Determine the (X, Y) coordinate at the center of the cell enclosing the given text.  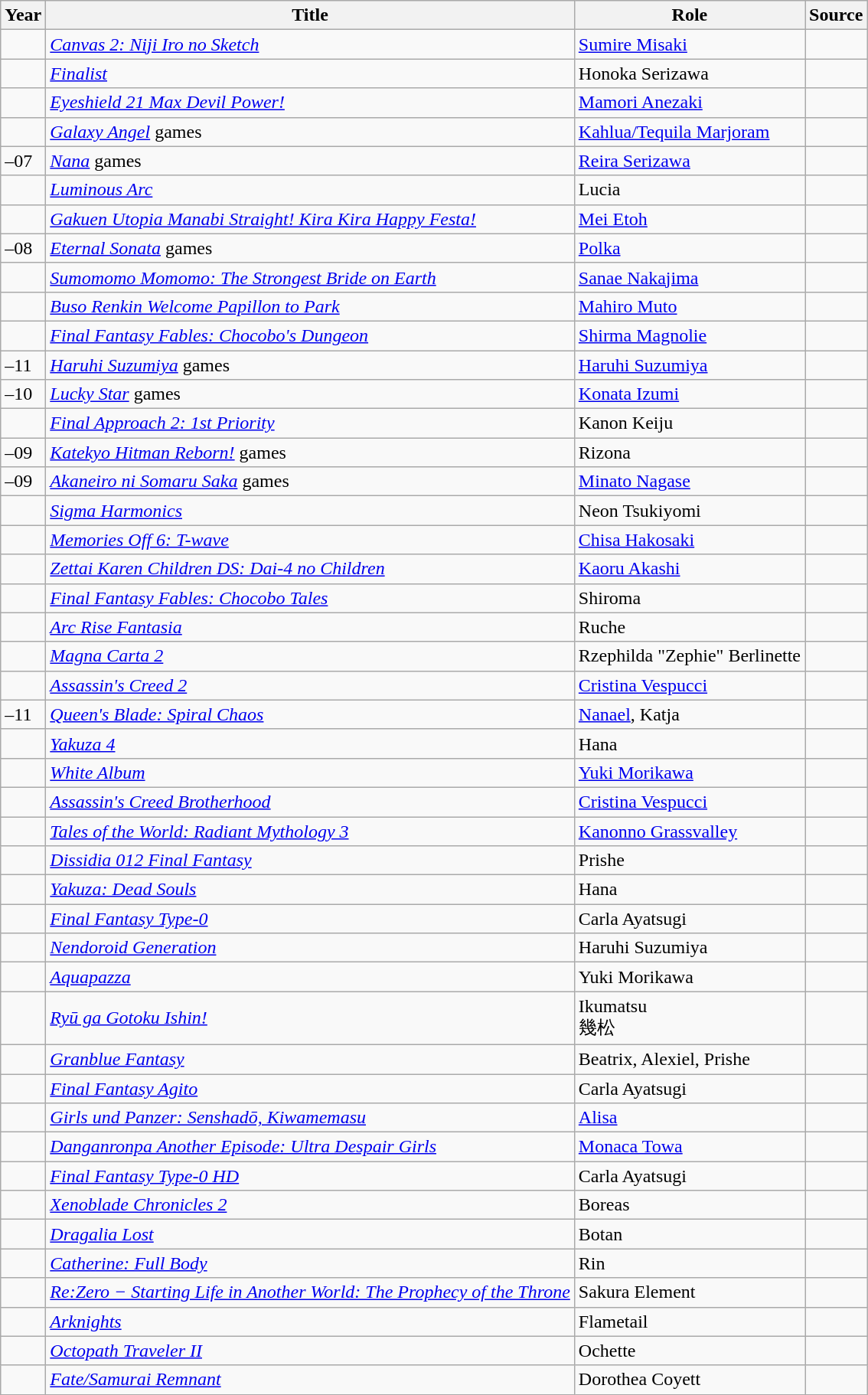
Kahlua/Tequila Marjoram (689, 132)
Rizona (689, 452)
Luminous Arc (311, 190)
Assassin's Creed 2 (311, 685)
Ruche (689, 627)
Final Fantasy Type-0 (311, 919)
Xenoblade Chronicles 2 (311, 1205)
Haruhi Suzumiya games (311, 365)
Galaxy Angel games (311, 132)
Boreas (689, 1205)
Kanon Keiju (689, 423)
Canvas 2: Niji Iro no Sketch (311, 44)
Prishe (689, 861)
Botan (689, 1234)
Sanae Nakajima (689, 277)
Granblue Fantasy (311, 1059)
Zettai Karen Children DS: Dai-4 no Children (311, 569)
Octopath Traveler II (311, 1351)
Final Fantasy Type-0 HD (311, 1176)
Final Fantasy Fables: Chocobo Tales (311, 598)
Year (23, 15)
Kanonno Grassvalley (689, 831)
Konata Izumi (689, 394)
Girls und Panzer: Senshadō, Kiwamemasu (311, 1118)
Mei Etoh (689, 219)
Final Approach 2: 1st Priority (311, 423)
Final Fantasy Fables: Chocobo's Dungeon (311, 335)
Sigma Harmonics (311, 511)
Ikumatsu幾松 (689, 1018)
Arknights (311, 1321)
Magna Carta 2 (311, 656)
–08 (23, 248)
Minato Nagase (689, 482)
Rzephilda "Zephie" Berlinette (689, 656)
Dorothea Coyett (689, 1380)
Finalist (311, 74)
Re:Zero − Starting Life in Another World: The Prophecy of the Throne (311, 1292)
Buso Renkin Welcome Papillon to Park (311, 306)
Title (311, 15)
Lucia (689, 190)
Ochette (689, 1351)
Lucky Star games (311, 394)
White Album (311, 773)
Nendoroid Generation (311, 948)
Reira Serizawa (689, 161)
–10 (23, 394)
Chisa Hakosaki (689, 540)
Role (689, 15)
Eyeshield 21 Max Devil Power! (311, 103)
Akaneiro ni Somaru Saka games (311, 482)
Shiroma (689, 598)
Dragalia Lost (311, 1234)
Yakuza: Dead Souls (311, 890)
Final Fantasy Agito (311, 1088)
Assassin's Creed Brotherhood (311, 802)
Catherine: Full Body (311, 1263)
Flametail (689, 1321)
Neon Tsukiyomi (689, 511)
Tales of the World: Radiant Mythology 3 (311, 831)
Mahiro Muto (689, 306)
Queen's Blade: Spiral Chaos (311, 714)
–07 (23, 161)
Fate/Samurai Remnant (311, 1380)
Alisa (689, 1118)
Mamori Anezaki (689, 103)
Yakuza 4 (311, 743)
Beatrix, Alexiel, Prishe (689, 1059)
Nanael, Katja (689, 714)
Sumomomo Momomo: The Strongest Bride on Earth (311, 277)
Katekyo Hitman Reborn! games (311, 452)
Gakuen Utopia Manabi Straight! Kira Kira Happy Festa! (311, 219)
Polka (689, 248)
Dissidia 012 Final Fantasy (311, 861)
Aquapazza (311, 977)
Eternal Sonata games (311, 248)
Honoka Serizawa (689, 74)
Kaoru Akashi (689, 569)
Memories Off 6: T-wave (311, 540)
Sakura Element (689, 1292)
Danganronpa Another Episode: Ultra Despair Girls (311, 1147)
Arc Rise Fantasia (311, 627)
Nana games (311, 161)
Sumire Misaki (689, 44)
Rin (689, 1263)
Shirma Magnolie (689, 335)
Source (836, 15)
Monaca Towa (689, 1147)
Ryū ga Gotoku Ishin! (311, 1018)
